For the text-containing cell, return its midpoint in [X, Y] coordinate format. 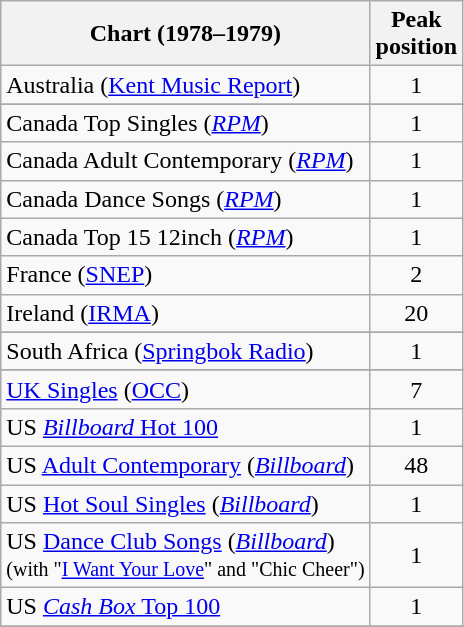
Australia (Kent Music Report) [186, 85]
Canada Top 15 12inch (RPM) [186, 237]
US Billboard Hot 100 [186, 427]
Canada Dance Songs (RPM) [186, 199]
UK Singles (OCC) [186, 389]
Peakposition [416, 34]
2 [416, 275]
Chart (1978–1979) [186, 34]
7 [416, 389]
Canada Top Singles (RPM) [186, 123]
US Cash Box Top 100 [186, 607]
Ireland (IRMA) [186, 313]
US Dance Club Songs (Billboard)(with "I Want Your Love" and "Chic Cheer") [186, 556]
Canada Adult Contemporary (RPM) [186, 161]
20 [416, 313]
48 [416, 465]
US Adult Contemporary (Billboard) [186, 465]
South Africa (Springbok Radio) [186, 351]
France (SNEP) [186, 275]
US Hot Soul Singles (Billboard) [186, 503]
